Scan for the cell matching the given text and deliver its (x, y) coordinate at center. 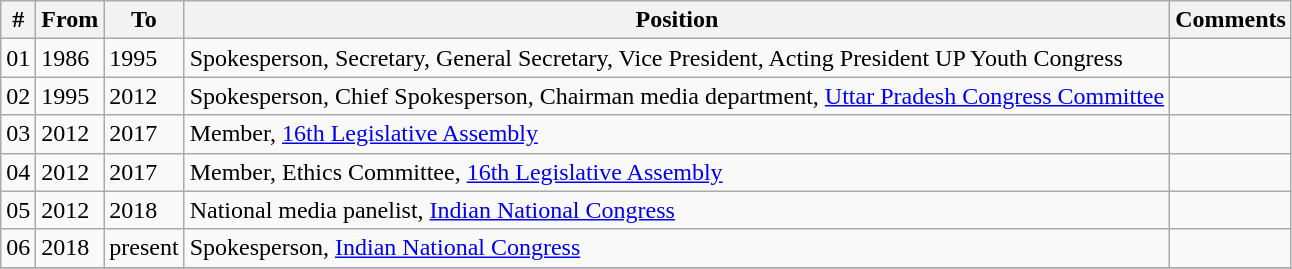
1986 (70, 58)
Spokesperson, Chief Spokesperson, Chairman media department, Uttar Pradesh Congress Committee (677, 96)
Spokesperson, Secretary, General Secretary, Vice President, Acting President UP Youth Congress (677, 58)
From (70, 20)
Comments (1231, 20)
# (18, 20)
05 (18, 210)
To (144, 20)
06 (18, 248)
Spokesperson, Indian National Congress (677, 248)
02 (18, 96)
Member, 16th Legislative Assembly (677, 134)
03 (18, 134)
National media panelist, Indian National Congress (677, 210)
01 (18, 58)
present (144, 248)
04 (18, 172)
Member, Ethics Committee, 16th Legislative Assembly (677, 172)
Position (677, 20)
